Capture the cell that displays the provided text and extract its [x, y] central coordinate. 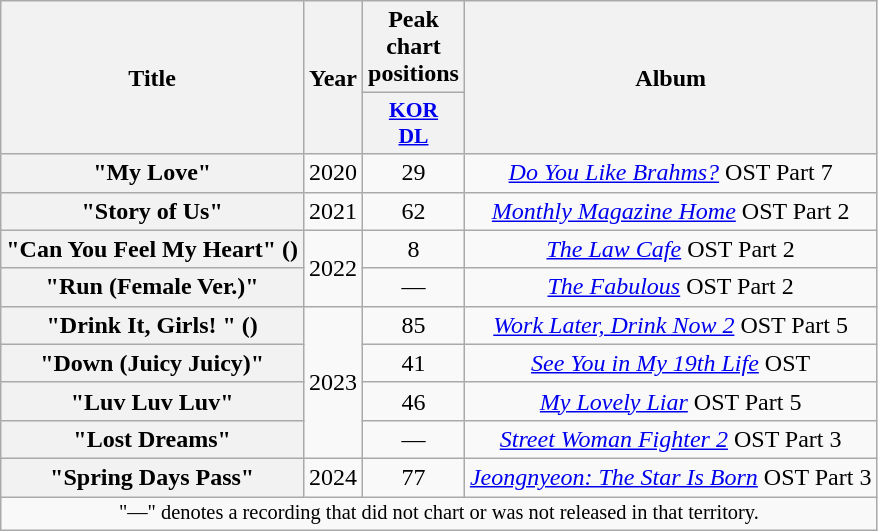
2023 [334, 382]
"My Love" [152, 173]
"Down (Juicy Juicy)" [152, 363]
Jeongnyeon: The Star Is Born OST Part 3 [670, 477]
Work Later, Drink Now 2 OST Part 5 [670, 325]
77 [414, 477]
62 [414, 211]
The Fabulous OST Part 2 [670, 287]
Do You Like Brahms? OST Part 7 [670, 173]
KORDL [414, 124]
2022 [334, 268]
46 [414, 401]
Street Woman Fighter 2 OST Part 3 [670, 439]
2021 [334, 211]
"Story of Us" [152, 211]
Title [152, 78]
41 [414, 363]
2020 [334, 173]
Peak chart positions [414, 47]
2024 [334, 477]
"Can You Feel My Heart" () [152, 249]
"Lost Dreams" [152, 439]
"Drink It, Girls! " () [152, 325]
The Law Cafe OST Part 2 [670, 249]
Monthly Magazine Home OST Part 2 [670, 211]
85 [414, 325]
"Run (Female Ver.)" [152, 287]
"Luv Luv Luv" [152, 401]
Year [334, 78]
My Lovely Liar OST Part 5 [670, 401]
"—" denotes a recording that did not chart or was not released in that territory. [439, 513]
Album [670, 78]
8 [414, 249]
29 [414, 173]
See You in My 19th Life OST [670, 363]
"Spring Days Pass" [152, 477]
